Return the [x, y] coordinate for the center point of the cell that contains the specified text.  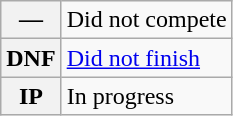
— [31, 20]
Did not finish [146, 58]
DNF [31, 58]
IP [31, 96]
In progress [146, 96]
Did not compete [146, 20]
